Provide the (x, y) coordinate of the cell's center where the given text is located.  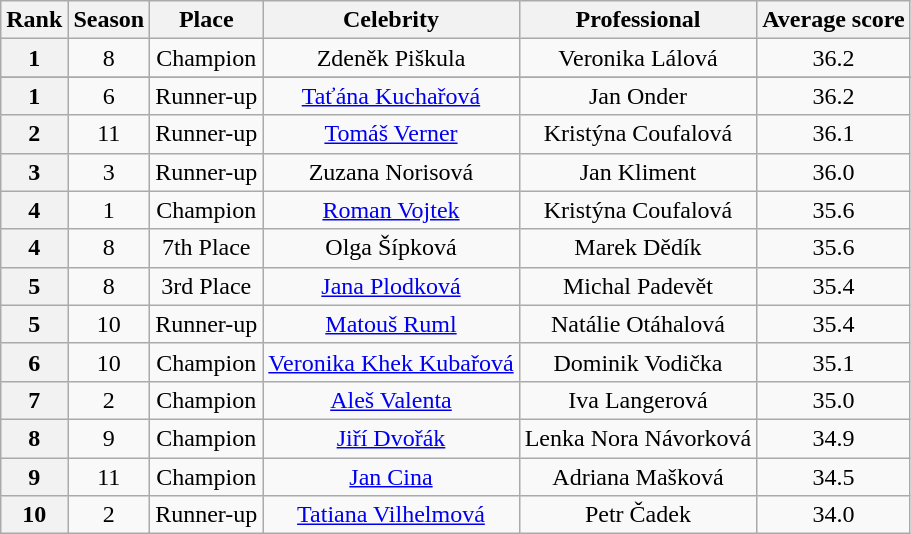
3rd Place (206, 286)
Roman Vojtek (391, 210)
Tatiana Vilhelmová (391, 515)
Aleš Valenta (391, 400)
Jan Kliment (638, 172)
Average score (834, 20)
Zdeněk Piškula (391, 58)
Michal Padevět (638, 286)
34.0 (834, 515)
Jan Onder (638, 96)
7th Place (206, 248)
34.9 (834, 438)
Taťána Kuchařová (391, 96)
Celebrity (391, 20)
35.1 (834, 362)
Zuzana Norisová (391, 172)
Professional (638, 20)
Jan Cina (391, 477)
Dominik Vodička (638, 362)
36.0 (834, 172)
Veronika Lálová (638, 58)
7 (34, 400)
Adriana Mašková (638, 477)
Jiří Dvořák (391, 438)
36.1 (834, 134)
Place (206, 20)
35.0 (834, 400)
Matouš Ruml (391, 324)
34.5 (834, 477)
Natálie Otáhalová (638, 324)
Rank (34, 20)
Veronika Khek Kubařová (391, 362)
Marek Dědík (638, 248)
Iva Langerová (638, 400)
Season (109, 20)
Jana Plodková (391, 286)
Tomáš Verner (391, 134)
Olga Šípková (391, 248)
Lenka Nora Návorková (638, 438)
Petr Čadek (638, 515)
